Find where the given text appears and provide that cell's center as [x, y] coordinate. 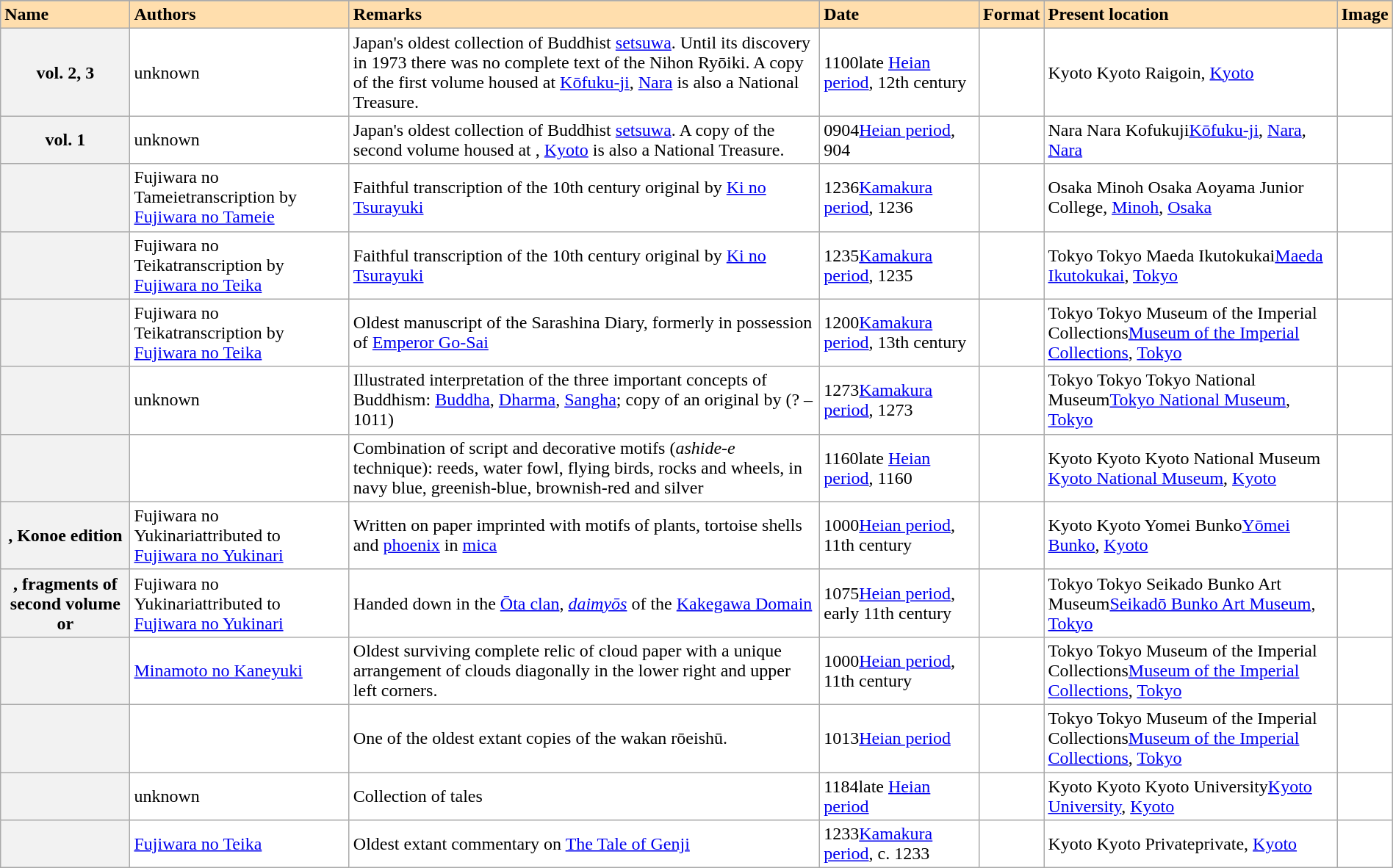
Kyoto Kyoto Raigoin, Kyoto [1190, 72]
Format [1012, 15]
Collection of tales [584, 796]
Authors [240, 15]
Tokyo Tokyo Seikado Bunko Art MuseumSeikadō Bunko Art Museum, Tokyo [1190, 603]
Japan's oldest collection of Buddhist setsuwa. A copy of the second volume housed at , Kyoto is also a National Treasure. [584, 140]
1075Heian period, early 11th century [899, 603]
Oldest surviving complete relic of cloud paper with a unique arrangement of clouds diagonally in the lower right and upper left corners. [584, 670]
Oldest manuscript of the Sarashina Diary, formerly in possession of Emperor Go-Sai [584, 333]
1236Kamakura period, 1236 [899, 198]
Written on paper imprinted with motifs of plants, tortoise shells and phoenix in mica [584, 535]
vol. 1 [65, 140]
1100late Heian period, 12th century [899, 72]
Image [1365, 15]
1273Kamakura period, 1273 [899, 400]
1200Kamakura period, 13th century [899, 333]
Tokyo Tokyo Maeda IkutokukaiMaeda Ikutokukai, Tokyo [1190, 265]
Nara Nara KofukujiKōfuku-ji, Nara, Nara [1190, 140]
1184late Heian period [899, 796]
Remarks [584, 15]
Tokyo Tokyo Tokyo National MuseumTokyo National Museum, Tokyo [1190, 400]
vol. 2, 3 [65, 72]
Kyoto Kyoto Kyoto UniversityKyoto University, Kyoto [1190, 796]
One of the oldest extant copies of the wakan rōeishū. [584, 738]
1235Kamakura period, 1235 [899, 265]
Date [899, 15]
Oldest extant commentary on The Tale of Genji [584, 845]
0904Heian period, 904 [899, 140]
Illustrated interpretation of the three important concepts of Buddhism: Buddha, Dharma, Sangha; copy of an original by (? – 1011) [584, 400]
Kyoto Kyoto Yomei BunkoYōmei Bunko, Kyoto [1190, 535]
1160late Heian period, 1160 [899, 468]
, fragments of second volume or [65, 603]
Handed down in the Ōta clan, daimyōs of the Kakegawa Domain [584, 603]
1013Heian period [899, 738]
Osaka Minoh Osaka Aoyama Junior College, Minoh, Osaka [1190, 198]
, Konoe edition [65, 535]
Name [65, 15]
Present location [1190, 15]
Fujiwara no Tameietranscription by Fujiwara no Tameie [240, 198]
1233Kamakura period, c. 1233 [899, 845]
Fujiwara no Teika [240, 845]
Minamoto no Kaneyuki [240, 670]
Kyoto Kyoto Kyoto National Museum Kyoto National Museum, Kyoto [1190, 468]
Kyoto Kyoto Privateprivate, Kyoto [1190, 845]
